Detect which cell encompasses the target text, then output its (X, Y) center coordinate. 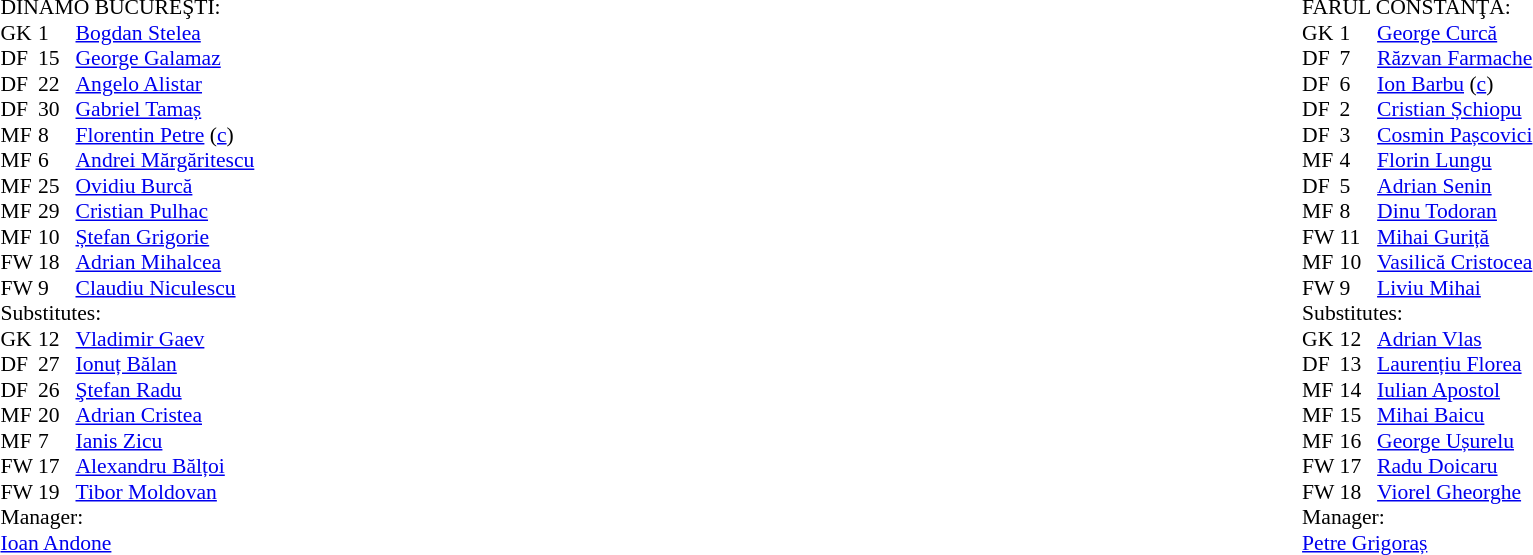
Mihai Guriță (1454, 237)
Ianis Zicu (166, 441)
Laurențiu Florea (1454, 365)
Vasilică Cristocea (1454, 263)
2 (1359, 109)
5 (1359, 186)
25 (57, 186)
20 (57, 415)
Adrian Cristea (166, 415)
19 (57, 492)
13 (1359, 365)
Radu Doicaru (1454, 467)
Cristian Șchiopu (1454, 109)
George Ușurelu (1454, 441)
3 (1359, 135)
George Galamaz (166, 59)
22 (57, 84)
Ionuț Bălan (166, 365)
Ştefan Radu (166, 390)
11 (1359, 237)
George Curcă (1454, 33)
Adrian Mihalcea (166, 263)
Cosmin Pașcovici (1454, 135)
Andrei Mărgăritescu (166, 161)
Alexandru Bălțoi (166, 467)
27 (57, 365)
Mihai Baicu (1454, 415)
Liviu Mihai (1454, 288)
Florin Lungu (1454, 161)
Dinu Todoran (1454, 211)
Ovidiu Burcă (166, 186)
Adrian Senin (1454, 186)
Adrian Vlas (1454, 339)
Bogdan Stelea (166, 33)
16 (1359, 441)
Ion Barbu (c) (1454, 84)
30 (57, 109)
Claudiu Niculescu (166, 288)
26 (57, 390)
Cristian Pulhac (166, 211)
4 (1359, 161)
Gabriel Tamaș (166, 109)
29 (57, 211)
Iulian Apostol (1454, 390)
Vladimir Gaev (166, 339)
Răzvan Farmache (1454, 59)
Angelo Alistar (166, 84)
Viorel Gheorghe (1454, 492)
14 (1359, 390)
Tibor Moldovan (166, 492)
Florentin Petre (c) (166, 135)
Ștefan Grigorie (166, 237)
